Find where the given text appears and provide that cell's center as [X, Y] coordinate. 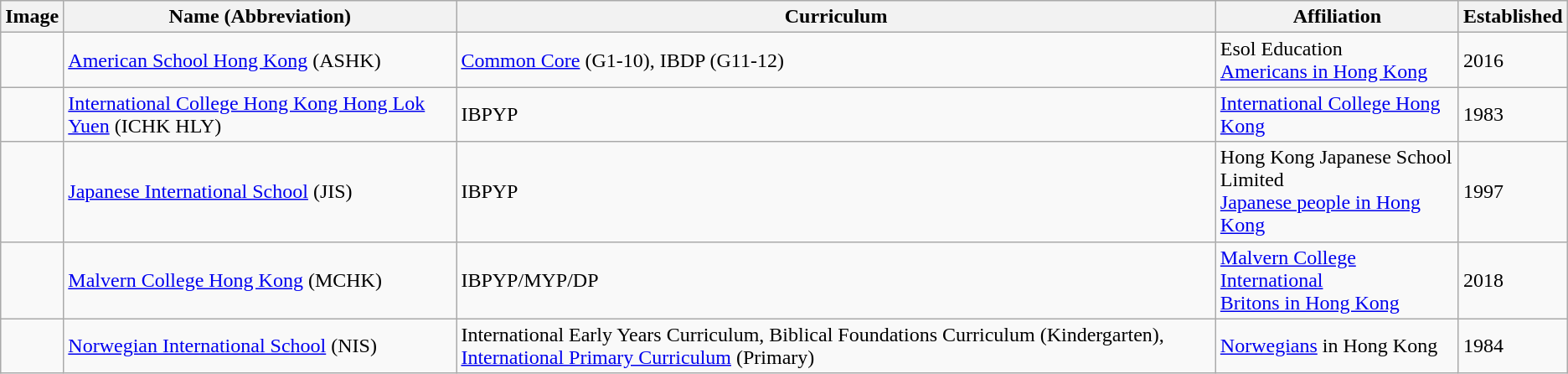
1997 [1513, 191]
Image [32, 17]
Norwegian International School (NIS) [260, 345]
Japanese International School (JIS) [260, 191]
Established [1513, 17]
Norwegians in Hong Kong [1337, 345]
Name (Abbreviation) [260, 17]
International Early Years Curriculum, Biblical Foundations Curriculum (Kindergarten), International Primary Curriculum (Primary) [836, 345]
Malvern College Hong Kong (MCHK) [260, 280]
1983 [1513, 114]
2016 [1513, 60]
International College Hong Kong Hong Lok Yuen (ICHK HLY) [260, 114]
American School Hong Kong (ASHK) [260, 60]
1984 [1513, 345]
Affiliation [1337, 17]
Common Core (G1-10), IBDP (G11-12) [836, 60]
International College Hong Kong [1337, 114]
Curriculum [836, 17]
Esol EducationAmericans in Hong Kong [1337, 60]
Hong Kong Japanese School LimitedJapanese people in Hong Kong [1337, 191]
IBPYP/MYP/DP [836, 280]
Malvern College InternationalBritons in Hong Kong [1337, 280]
2018 [1513, 280]
